Find where the given text appears and provide that cell's center as [x, y] coordinate. 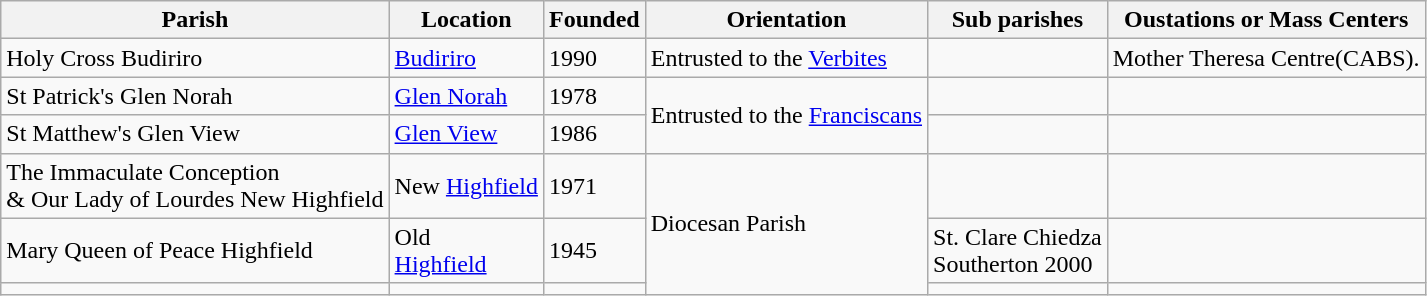
OldHighfield [466, 250]
Founded [594, 20]
1990 [594, 58]
Glen View [466, 134]
Location [466, 20]
Sub parishes [1018, 20]
Glen Norah [466, 96]
Orientation [786, 20]
The Immaculate Conception& Our Lady of Lourdes New Highfield [195, 186]
Mother Theresa Centre(CABS). [1266, 58]
Budiriro [466, 58]
St Matthew's Glen View [195, 134]
1971 [594, 186]
1978 [594, 96]
1986 [594, 134]
Oustations or Mass Centers [1266, 20]
Entrusted to the Franciscans [786, 115]
St Patrick's Glen Norah [195, 96]
Mary Queen of Peace Highfield [195, 250]
Parish [195, 20]
Holy Cross Budiriro [195, 58]
St. Clare ChiedzaSoutherton 2000 [1018, 250]
1945 [594, 250]
Diocesan Parish [786, 224]
Entrusted to the Verbites [786, 58]
New Highfield [466, 186]
